Capture the cell that displays the provided text and extract its (x, y) central coordinate. 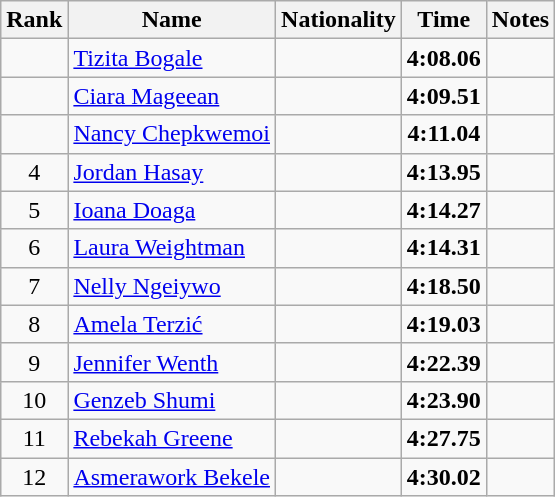
Jennifer Wenth (172, 362)
Genzeb Shumi (172, 400)
12 (34, 477)
Amela Terzić (172, 324)
4:30.02 (444, 477)
Asmerawork Bekele (172, 477)
4:14.27 (444, 210)
8 (34, 324)
4:22.39 (444, 362)
Notes (520, 20)
4:18.50 (444, 286)
7 (34, 286)
9 (34, 362)
4:13.95 (444, 172)
Rebekah Greene (172, 438)
4:27.75 (444, 438)
Nelly Ngeiywo (172, 286)
4:11.04 (444, 134)
Tizita Bogale (172, 58)
5 (34, 210)
4:09.51 (444, 96)
Name (172, 20)
Time (444, 20)
11 (34, 438)
4:23.90 (444, 400)
Rank (34, 20)
4 (34, 172)
4:19.03 (444, 324)
Laura Weightman (172, 248)
10 (34, 400)
Ciara Mageean (172, 96)
6 (34, 248)
Nancy Chepkwemoi (172, 134)
Ioana Doaga (172, 210)
4:14.31 (444, 248)
Jordan Hasay (172, 172)
Nationality (339, 20)
4:08.06 (444, 58)
